Return (x, y) of the center of cell containing provided text 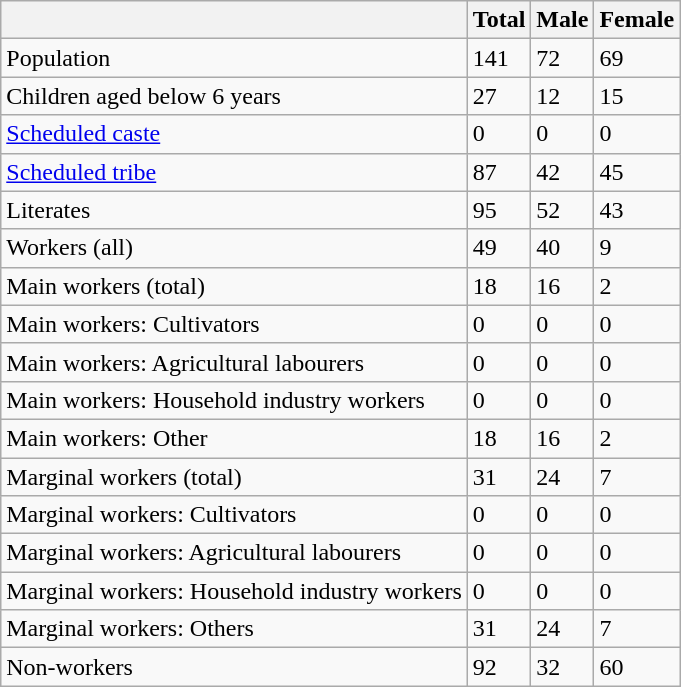
15 (637, 96)
45 (637, 172)
Main workers: Cultivators (234, 324)
Total (499, 20)
69 (637, 58)
Marginal workers: Household industry workers (234, 591)
Marginal workers: Others (234, 629)
92 (499, 667)
60 (637, 667)
95 (499, 210)
Non-workers (234, 667)
52 (562, 210)
Female (637, 20)
Children aged below 6 years (234, 96)
Male (562, 20)
87 (499, 172)
12 (562, 96)
27 (499, 96)
Literates (234, 210)
42 (562, 172)
Marginal workers: Cultivators (234, 515)
Workers (all) (234, 248)
72 (562, 58)
Main workers: Other (234, 438)
49 (499, 248)
Main workers: Agricultural labourers (234, 362)
Scheduled caste (234, 134)
32 (562, 667)
Main workers (total) (234, 286)
Scheduled tribe (234, 172)
Main workers: Household industry workers (234, 400)
Population (234, 58)
43 (637, 210)
Marginal workers (total) (234, 477)
9 (637, 248)
Marginal workers: Agricultural labourers (234, 553)
40 (562, 248)
141 (499, 58)
